Determine the (X, Y) coordinate at the center of the cell enclosing the given text.  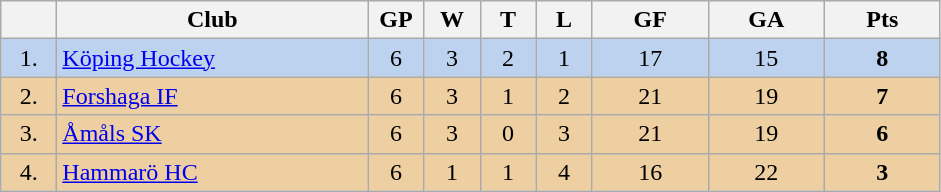
GA (766, 20)
17 (650, 58)
0 (508, 134)
L (564, 20)
4. (29, 172)
3. (29, 134)
8 (882, 58)
Club (212, 20)
Köping Hockey (212, 58)
T (508, 20)
15 (766, 58)
2. (29, 96)
GP (396, 20)
Åmåls SK (212, 134)
4 (564, 172)
Pts (882, 20)
W (452, 20)
16 (650, 172)
22 (766, 172)
GF (650, 20)
Hammarö HC (212, 172)
Forshaga IF (212, 96)
1. (29, 58)
7 (882, 96)
